For the text-containing cell, return its midpoint in (X, Y) coordinate format. 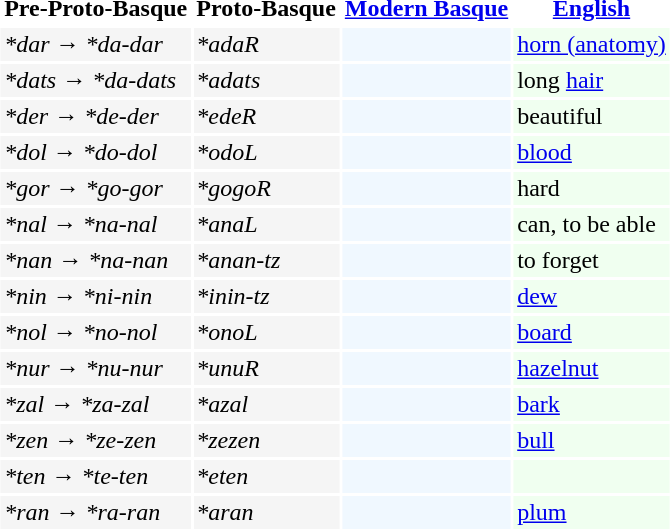
*edeR (266, 116)
*nan → *na-nan (96, 260)
blood (592, 152)
*zen → *ze-zen (96, 440)
*inin-tz (266, 296)
*aran (266, 512)
*nin → *ni-nin (96, 296)
*adaR (266, 44)
*nal → *na-nal (96, 224)
to forget (592, 260)
*onoL (266, 332)
*gor → *go-gor (96, 188)
*nur → *nu-nur (96, 368)
hazelnut (592, 368)
*unuR (266, 368)
*eten (266, 476)
*adats (266, 80)
plum (592, 512)
*nol → *no-nol (96, 332)
*gogoR (266, 188)
*anan-tz (266, 260)
bark (592, 404)
bull (592, 440)
*ran → *ra-ran (96, 512)
*dol → *do-dol (96, 152)
*odoL (266, 152)
*dar → *da-dar (96, 44)
dew (592, 296)
*zal → *za-zal (96, 404)
*anaL (266, 224)
long hair (592, 80)
board (592, 332)
*azal (266, 404)
*ten → *te-ten (96, 476)
*der → *de-der (96, 116)
*dats → *da-dats (96, 80)
beautiful (592, 116)
can, to be able (592, 224)
*zezen (266, 440)
hard (592, 188)
horn (anatomy) (592, 44)
